Search for the cell housing the specified text and yield its (X, Y) center coordinate. 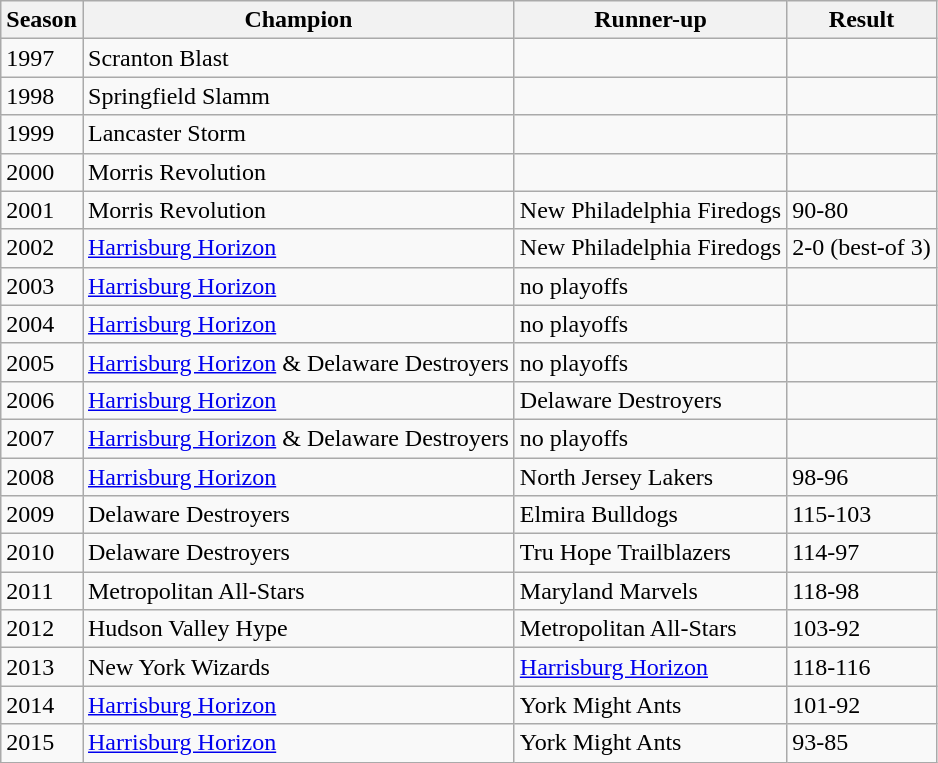
Maryland Marvels (650, 591)
93-85 (862, 743)
Springfield Slamm (298, 96)
2004 (42, 324)
2009 (42, 515)
2012 (42, 629)
98-96 (862, 477)
2002 (42, 248)
2015 (42, 743)
2011 (42, 591)
Tru Hope Trailblazers (650, 553)
New York Wizards (298, 667)
118-98 (862, 591)
1999 (42, 134)
2014 (42, 705)
Season (42, 20)
103-92 (862, 629)
2001 (42, 210)
Champion (298, 20)
1998 (42, 96)
2008 (42, 477)
2-0 (best-of 3) (862, 248)
101-92 (862, 705)
2013 (42, 667)
Runner-up (650, 20)
2005 (42, 362)
2010 (42, 553)
2003 (42, 286)
Elmira Bulldogs (650, 515)
90-80 (862, 210)
Lancaster Storm (298, 134)
2006 (42, 400)
114-97 (862, 553)
1997 (42, 58)
Result (862, 20)
118-116 (862, 667)
2000 (42, 172)
Hudson Valley Hype (298, 629)
North Jersey Lakers (650, 477)
2007 (42, 438)
Scranton Blast (298, 58)
115-103 (862, 515)
